Output the [X, Y] coordinate of the center of the cell containing the given text.  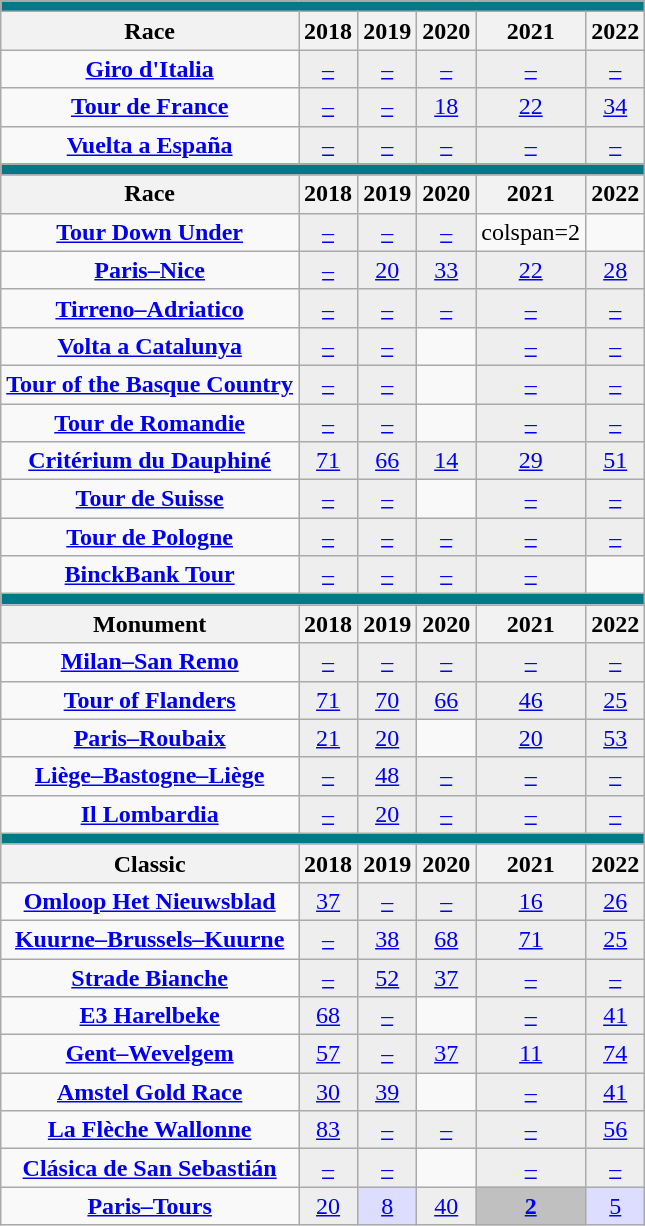
14 [446, 461]
Strade Bianche [150, 977]
Tour of the Basque Country [150, 384]
26 [616, 901]
Critérium du Dauphiné [150, 461]
Tour de Pologne [150, 537]
Tour de France [150, 107]
Liège–Bastogne–Liège [150, 776]
Tour de Romandie [150, 423]
Monument [150, 624]
74 [616, 1054]
Volta a Catalunya [150, 346]
57 [328, 1054]
33 [446, 270]
16 [531, 901]
53 [616, 738]
11 [531, 1054]
46 [531, 700]
Il Lombardia [150, 814]
Paris–Tours [150, 1206]
28 [616, 270]
Tour de Suisse [150, 499]
18 [446, 107]
8 [388, 1206]
38 [388, 939]
Giro d'Italia [150, 69]
Tour Down Under [150, 232]
Kuurne–Brussels–Kuurne [150, 939]
Amstel Gold Race [150, 1092]
52 [388, 977]
40 [446, 1206]
Tirreno–Adriatico [150, 308]
Gent–Wevelgem [150, 1054]
colspan=2 [531, 232]
29 [531, 461]
34 [616, 107]
Paris–Nice [150, 270]
E3 Harelbeke [150, 1016]
21 [328, 738]
Tour of Flanders [150, 700]
Classic [150, 863]
2 [531, 1206]
83 [328, 1130]
39 [388, 1092]
48 [388, 776]
Paris–Roubaix [150, 738]
70 [388, 700]
Milan–San Remo [150, 662]
56 [616, 1130]
La Flèche Wallonne [150, 1130]
Vuelta a España [150, 145]
5 [616, 1206]
BinckBank Tour [150, 575]
Clásica de San Sebastián [150, 1168]
51 [616, 461]
30 [328, 1092]
Omloop Het Nieuwsblad [150, 901]
